From the cell containing the given text, extract its center point as [x, y] coordinate. 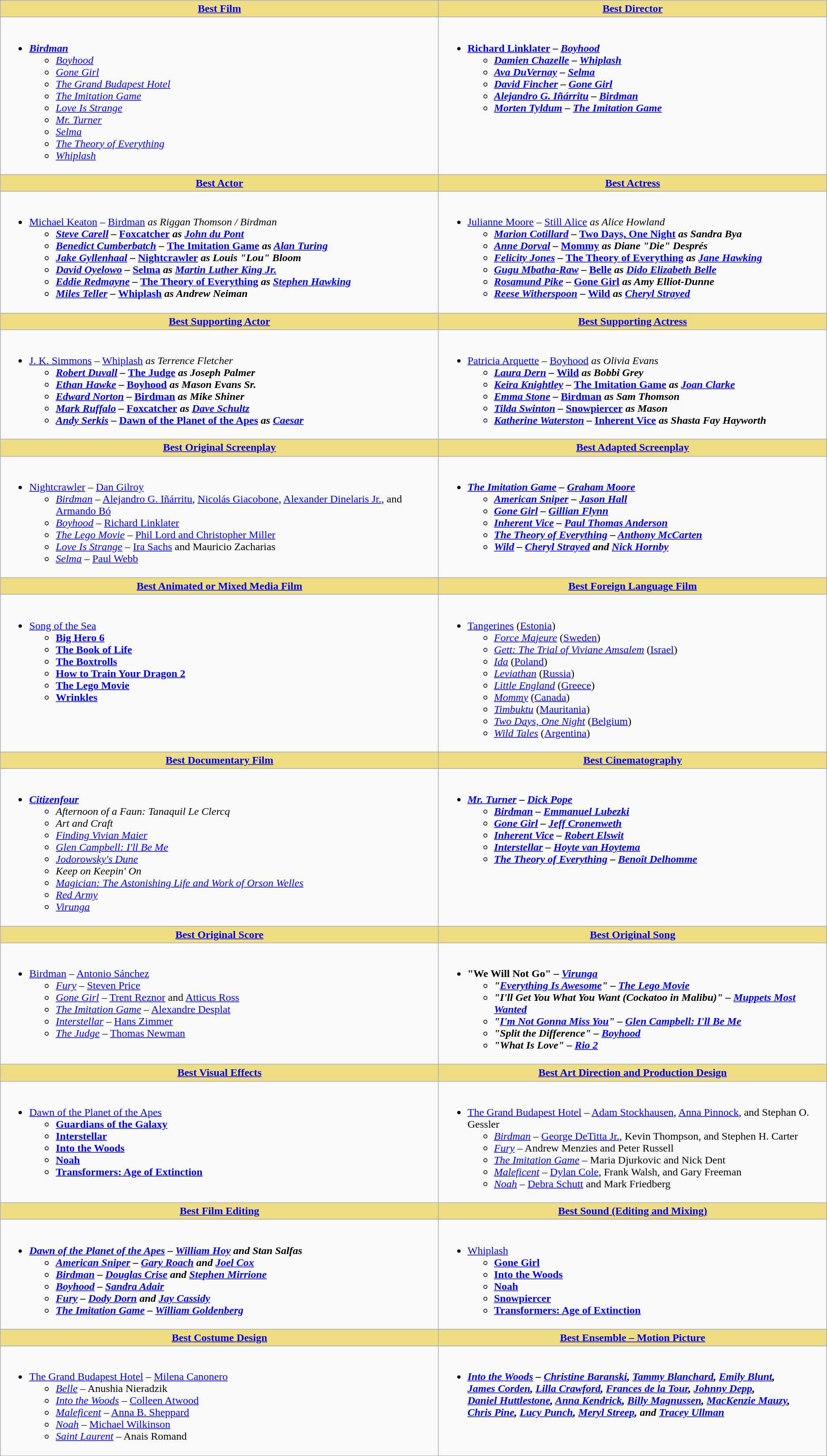
Best Foreign Language Film [633, 586]
Best Actress [633, 183]
Best Original Screenplay [220, 448]
Song of the SeaBig Hero 6The Book of LifeThe BoxtrollsHow to Train Your Dragon 2The Lego MovieWrinkles [220, 673]
Best Cinematography [633, 760]
Best Documentary Film [220, 760]
Best Adapted Screenplay [633, 448]
Best Director [633, 9]
Best Costume Design [220, 1338]
Best Original Score [220, 935]
Best Film Editing [220, 1211]
Best Film [220, 9]
Best Visual Effects [220, 1073]
Best Actor [220, 183]
BirdmanBoyhoodGone GirlThe Grand Budapest HotelThe Imitation GameLove Is StrangeMr. TurnerSelmaThe Theory of EverythingWhiplash [220, 96]
WhiplashGone GirlInto the WoodsNoahSnowpiercerTransformers: Age of Extinction [633, 1274]
Best Animated or Mixed Media Film [220, 586]
Best Original Song [633, 935]
Best Supporting Actress [633, 321]
Best Ensemble – Motion Picture [633, 1338]
Best Art Direction and Production Design [633, 1073]
Best Supporting Actor [220, 321]
Best Sound (Editing and Mixing) [633, 1211]
Dawn of the Planet of the ApesGuardians of the GalaxyInterstellarInto the WoodsNoahTransformers: Age of Extinction [220, 1142]
